Search for the cell housing the specified text and yield its [x, y] center coordinate. 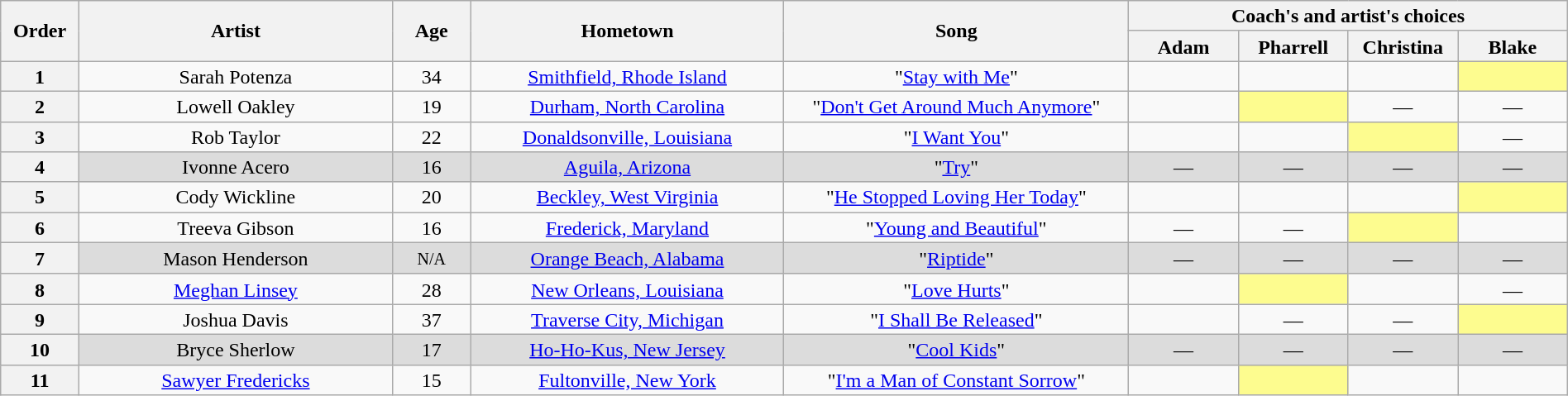
Smithfield, Rhode Island [627, 76]
Treeva Gibson [235, 228]
Sarah Potenza [235, 76]
"Young and Beautiful" [956, 228]
7 [40, 258]
Bryce Sherlow [235, 349]
9 [40, 319]
Ivonne Acero [235, 167]
3 [40, 137]
Traverse City, Michigan [627, 319]
11 [40, 380]
28 [432, 289]
5 [40, 197]
"I Want You" [956, 137]
20 [432, 197]
Age [432, 31]
Lowell Oakley [235, 106]
Aguila, Arizona [627, 167]
6 [40, 228]
Mason Henderson [235, 258]
Meghan Linsey [235, 289]
37 [432, 319]
Pharrell [1293, 46]
"Stay with Me" [956, 76]
Adam [1184, 46]
Rob Taylor [235, 137]
Donaldsonville, Louisiana [627, 137]
"I'm a Man of Constant Sorrow" [956, 380]
Sawyer Fredericks [235, 380]
4 [40, 167]
10 [40, 349]
Christina [1403, 46]
"He Stopped Loving Her Today" [956, 197]
Coach's and artist's choices [1348, 17]
Artist [235, 31]
15 [432, 380]
1 [40, 76]
"Love Hurts" [956, 289]
Song [956, 31]
Durham, North Carolina [627, 106]
2 [40, 106]
"Try" [956, 167]
34 [432, 76]
Fultonville, New York [627, 380]
Hometown [627, 31]
"Riptide" [956, 258]
Joshua Davis [235, 319]
Cody Wickline [235, 197]
8 [40, 289]
Order [40, 31]
N/A [432, 258]
Orange Beach, Alabama [627, 258]
New Orleans, Louisiana [627, 289]
19 [432, 106]
"Don't Get Around Much Anymore" [956, 106]
17 [432, 349]
"I Shall Be Released" [956, 319]
Frederick, Maryland [627, 228]
"Cool Kids" [956, 349]
Ho-Ho-Kus, New Jersey [627, 349]
22 [432, 137]
Beckley, West Virginia [627, 197]
Blake [1513, 46]
